Scan for the cell matching the given text and deliver its (x, y) coordinate at center. 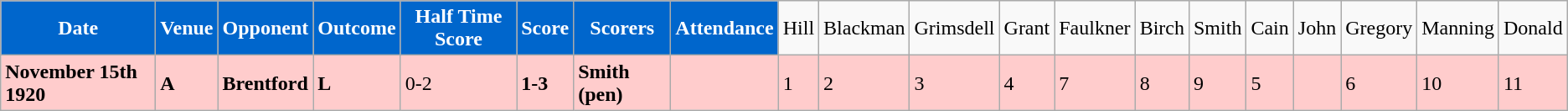
6 (1379, 82)
Blackman (864, 29)
0-2 (459, 82)
8 (1162, 82)
Gregory (1379, 29)
Venue (187, 29)
Smith (pen) (622, 82)
Outcome (357, 29)
Brentford (266, 82)
Date (79, 29)
3 (955, 82)
7 (1095, 82)
Grimsdell (955, 29)
Birch (1162, 29)
4 (1027, 82)
11 (1533, 82)
Cain (1270, 29)
2 (864, 82)
Donald (1533, 29)
Opponent (266, 29)
1-3 (545, 82)
L (357, 82)
Faulkner (1095, 29)
John (1317, 29)
10 (1458, 82)
5 (1270, 82)
A (187, 82)
9 (1217, 82)
1 (798, 82)
Manning (1458, 29)
Attendance (725, 29)
Half Time Score (459, 29)
Smith (1217, 29)
November 15th 1920 (79, 82)
Grant (1027, 29)
Score (545, 29)
Hill (798, 29)
Scorers (622, 29)
